Locate the cell with the specified text and output its [X, Y] center coordinate. 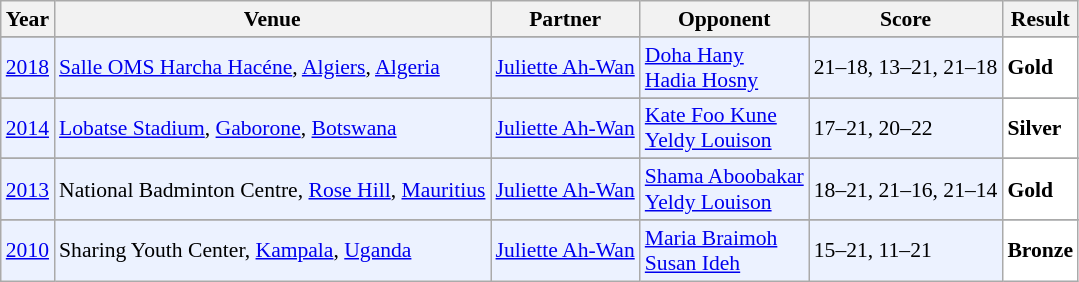
17–21, 20–22 [906, 128]
Shama Aboobakar Yeldy Louison [724, 190]
Opponent [724, 19]
Maria Braimoh Susan Ideh [724, 250]
Kate Foo Kune Yeldy Louison [724, 128]
Score [906, 19]
Bronze [1040, 250]
2013 [28, 190]
Silver [1040, 128]
Result [1040, 19]
Year [28, 19]
Salle OMS Harcha Hacéne, Algiers, Algeria [272, 68]
18–21, 21–16, 21–14 [906, 190]
2010 [28, 250]
Sharing Youth Center, Kampala, Uganda [272, 250]
15–21, 11–21 [906, 250]
21–18, 13–21, 21–18 [906, 68]
Venue [272, 19]
National Badminton Centre, Rose Hill, Mauritius [272, 190]
2018 [28, 68]
Partner [564, 19]
Lobatse Stadium, Gaborone, Botswana [272, 128]
Doha Hany Hadia Hosny [724, 68]
2014 [28, 128]
